Detect which cell encompasses the target text, then output its [X, Y] center coordinate. 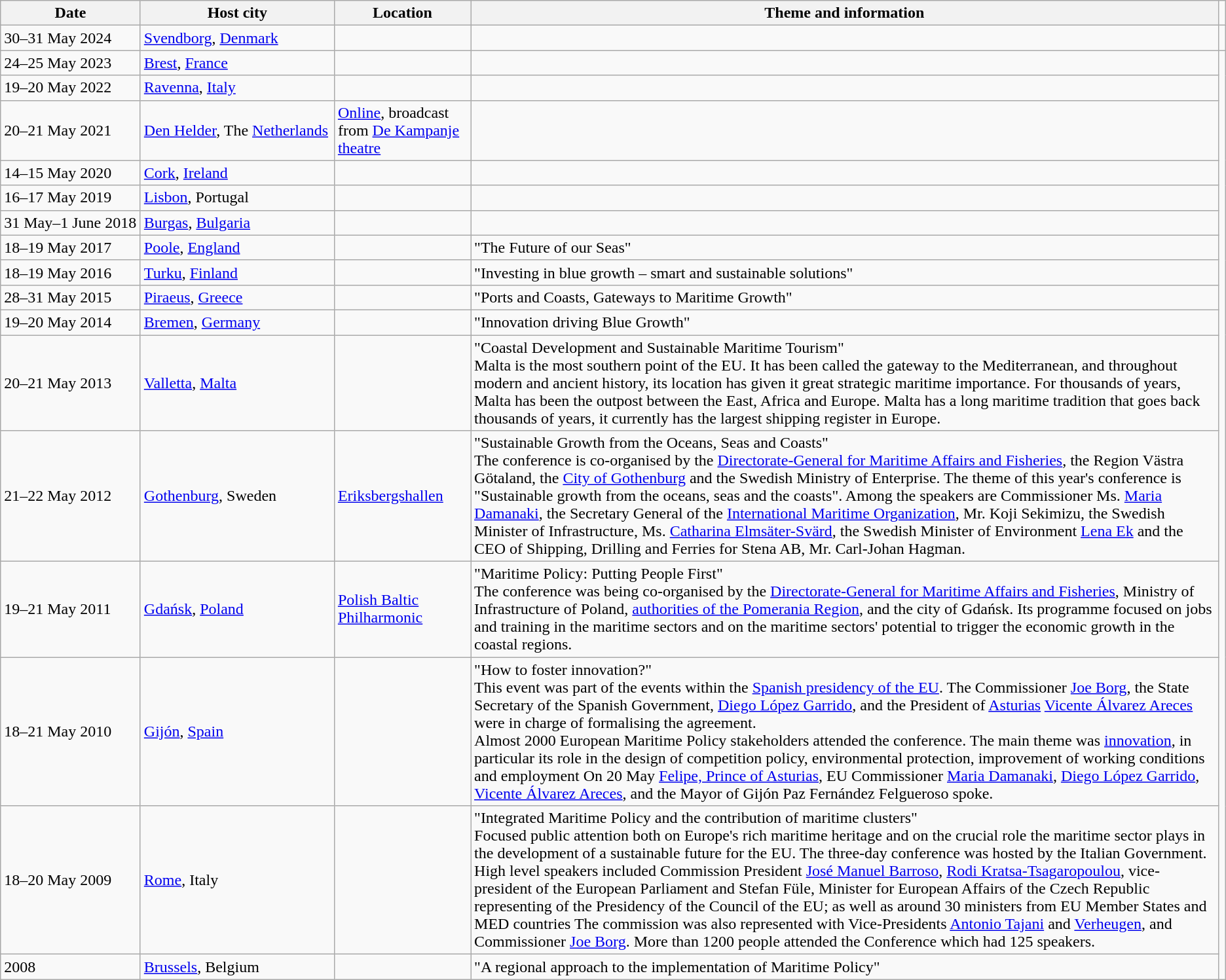
Gothenburg, Sweden [237, 496]
Den Helder, The Netherlands [237, 130]
20–21 May 2013 [71, 383]
Gijón, Spain [237, 732]
Piraeus, Greece [237, 297]
28–31 May 2015 [71, 297]
Svendborg, Denmark [237, 38]
"Innovation driving Blue Growth" [845, 322]
16–17 May 2019 [71, 198]
Valletta, Malta [237, 383]
Poole, England [237, 247]
Turku, Finland [237, 272]
20–21 May 2021 [71, 130]
Rome, Italy [237, 880]
"A regional approach to the implementation of Maritime Policy" [845, 967]
Date [71, 13]
Polish Baltic Philharmonic [402, 609]
18–21 May 2010 [71, 732]
Host city [237, 13]
Brussels, Belgium [237, 967]
Online, broadcast from De Kampanje theatre [402, 130]
Gdańsk, Poland [237, 609]
Brest, France [237, 63]
Location [402, 13]
19–21 May 2011 [71, 609]
"Investing in blue growth – smart and sustainable solutions" [845, 272]
19–20 May 2014 [71, 322]
30–31 May 2024 [71, 38]
Theme and information [845, 13]
Bremen, Germany [237, 322]
31 May–1 June 2018 [71, 223]
"The Future of our Seas" [845, 247]
14–15 May 2020 [71, 173]
18–20 May 2009 [71, 880]
19–20 May 2022 [71, 88]
Cork, Ireland [237, 173]
Eriksbergshallen [402, 496]
Ravenna, Italy [237, 88]
Lisbon, Portugal [237, 198]
Burgas, Bulgaria [237, 223]
18–19 May 2017 [71, 247]
"Ports and Coasts, Gateways to Maritime Growth" [845, 297]
24–25 May 2023 [71, 63]
2008 [71, 967]
18–19 May 2016 [71, 272]
21–22 May 2012 [71, 496]
